Find where the given text appears and provide that cell's center as [x, y] coordinate. 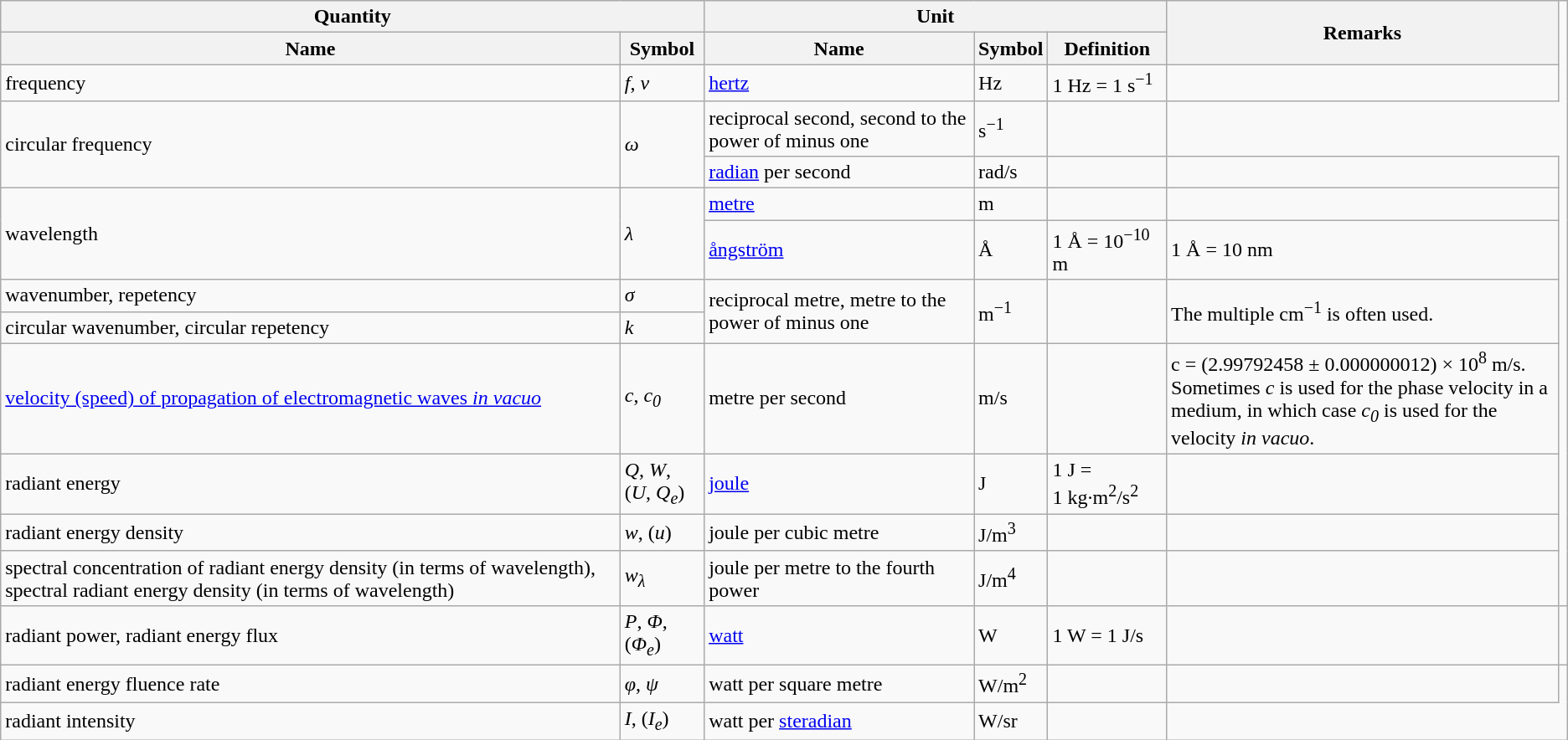
joule per cubic metre [839, 532]
watt per square metre [839, 685]
ångström [839, 250]
radiant energy [310, 484]
W/m2 [1011, 685]
spectral concentration of radiant energy density (in terms of wavelength), spectral radiant energy density (in terms of wavelength) [310, 578]
σ [662, 295]
P, Φ, (Φe) [662, 635]
ω [662, 144]
radiant energy fluence rate [310, 685]
c = (2.99792458 ± 0.000000012) × 108 m/s.Sometimes c is used for the phase velocity in a medium, in which case c0 is used for the velocity in vacuo. [1363, 398]
watt per steradian [839, 721]
s−1 [1011, 129]
Quantity [353, 17]
1 Hz = 1 s−1 [1107, 84]
wλ [662, 578]
λ [662, 234]
frequency [310, 84]
1 J = 1 kg·m2/s2 [1107, 484]
I, (Ie) [662, 721]
Definition [1107, 49]
reciprocal metre, metre to the power of minus one [839, 311]
The multiple cm−1 is often used. [1363, 311]
Remarks [1363, 33]
W [1011, 635]
c, c0 [662, 398]
watt [839, 635]
φ, ψ [662, 685]
reciprocal second, second to the power of minus one [839, 129]
1 Å = 10 nm [1363, 250]
W/sr [1011, 721]
J [1011, 484]
Å [1011, 250]
1 W = 1 J/s [1107, 635]
radian per second [839, 172]
radiant energy density [310, 532]
joule [839, 484]
metre [839, 204]
1 Å = 10−10 m [1107, 250]
radiant intensity [310, 721]
velocity (speed) of propagation of electromagnetic waves in vacuo [310, 398]
circular frequency [310, 144]
Hz [1011, 84]
Q, W,(U, Qe) [662, 484]
joule per metre to the fourth power [839, 578]
metre per second [839, 398]
f, v [662, 84]
wavelength [310, 234]
rad/s [1011, 172]
k [662, 327]
m [1011, 204]
circular wavenumber, circular repetency [310, 327]
wavenumber, repetency [310, 295]
m−1 [1011, 311]
Unit [936, 17]
radiant power, radiant energy flux [310, 635]
m/s [1011, 398]
J/m4 [1011, 578]
J/m3 [1011, 532]
hertz [839, 84]
w, (u) [662, 532]
